Return [x, y] of the center of cell containing provided text 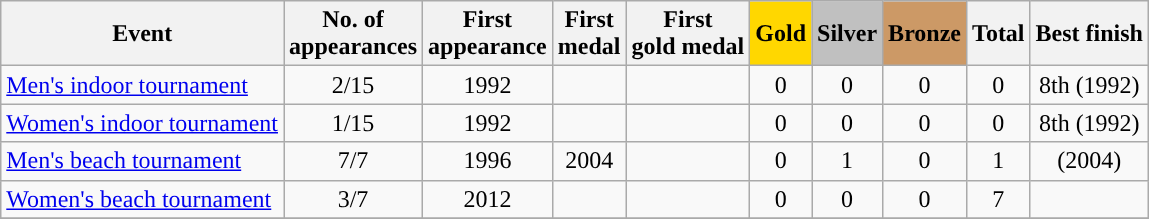
Event [142, 34]
Women's beach tournament [142, 199]
Firstmedal [589, 34]
2004 [589, 161]
2012 [488, 199]
7/7 [354, 161]
No. ofappearances [354, 34]
(2004) [1089, 161]
7 [999, 199]
1/15 [354, 123]
2/15 [354, 85]
3/7 [354, 199]
1996 [488, 161]
Best finish [1089, 34]
Men's beach tournament [142, 161]
Firstappearance [488, 34]
Firstgold medal [688, 34]
Bronze [925, 34]
Silver [848, 34]
Men's indoor tournament [142, 85]
Total [999, 34]
Gold [781, 34]
Women's indoor tournament [142, 123]
